Detect which cell encompasses the target text, then output its (X, Y) center coordinate. 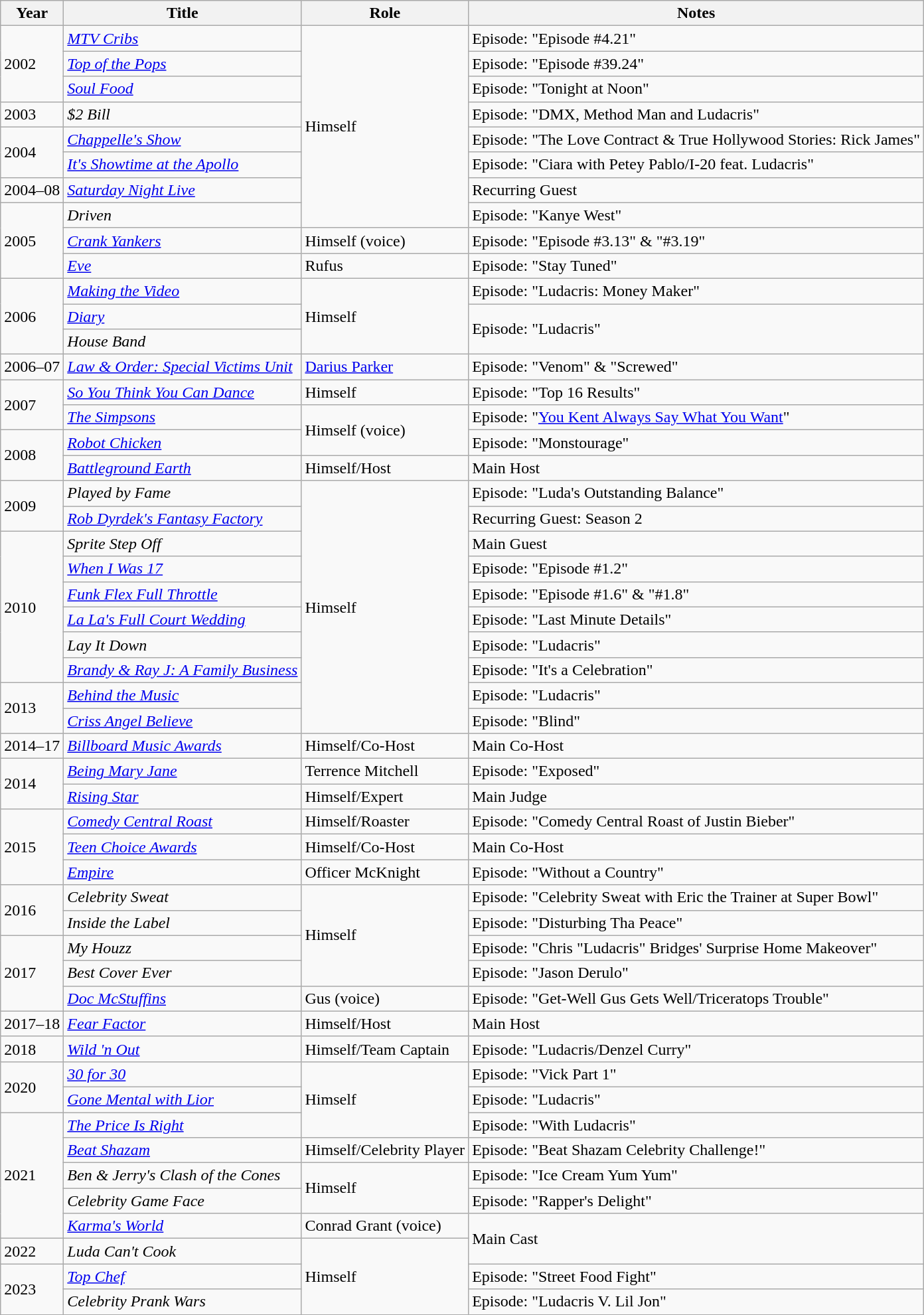
Episode: "Comedy Central Roast of Justin Bieber" (696, 822)
Episode: "DMX, Method Man and Ludacris" (696, 114)
Title (183, 13)
My Houzz (183, 948)
2021 (32, 1176)
Episode: "Ice Cream Yum Yum" (696, 1176)
Episode: "Rapper's Delight" (696, 1201)
Rufus (385, 266)
Main Judge (696, 797)
2002 (32, 64)
Law & Order: Special Victims Unit (183, 367)
Conrad Grant (voice) (385, 1226)
Episode: "Episode #3.13" & "#3.19" (696, 240)
Episode: "Venom" & "Screwed" (696, 367)
Episode: "Blind" (696, 720)
Recurring Guest: Season 2 (696, 518)
2020 (32, 1087)
Episode: "Without a Country" (696, 872)
Making the Video (183, 291)
When I Was 17 (183, 569)
2023 (32, 1289)
Behind the Music (183, 695)
It's Showtime at the Apollo (183, 165)
Episode: "Episode #1.6" & "#1.8" (696, 594)
2013 (32, 708)
2016 (32, 910)
Celebrity Game Face (183, 1201)
Recurring Guest (696, 190)
Episode: "The Love Contract & True Hollywood Stories: Rick James" (696, 139)
The Simpsons (183, 418)
2005 (32, 240)
Episode: "Exposed" (696, 771)
Brandy & Ray J: A Family Business (183, 670)
2022 (32, 1251)
30 for 30 (183, 1074)
2003 (32, 114)
Battleground Earth (183, 468)
2010 (32, 607)
Doc McStuffins (183, 998)
Top of the Pops (183, 64)
Himself/Celebrity Player (385, 1150)
Funk Flex Full Throttle (183, 594)
So You Think You Can Dance (183, 392)
Crank Yankers (183, 240)
Luda Can't Cook (183, 1251)
Episode: "Ciara with Petey Pablo/I-20 feat. Ludacris" (696, 165)
Episode: "Ludacris: Money Maker" (696, 291)
2017–18 (32, 1024)
2006–07 (32, 367)
Played by Fame (183, 493)
Episode: "Monstourage" (696, 443)
Beat Shazam (183, 1150)
2007 (32, 405)
Rob Dyrdek's Fantasy Factory (183, 518)
Main Cast (696, 1239)
Episode: "Vick Part 1" (696, 1074)
Empire (183, 872)
Episode: "Disturbing Tha Peace" (696, 923)
Lay It Down (183, 645)
2017 (32, 973)
MTV Cribs (183, 39)
Chappelle's Show (183, 139)
$2 Bill (183, 114)
Teen Choice Awards (183, 847)
Gone Mental with Lior (183, 1099)
Fear Factor (183, 1024)
Driven (183, 215)
Episode: "Ludacris V. Lil Jon" (696, 1302)
Episode: "Tonight at Noon" (696, 89)
Episode: "It's a Celebration" (696, 670)
Robot Chicken (183, 443)
Episode: "Ludacris/Denzel Curry" (696, 1049)
Episode: "Chris "Ludacris" Bridges' Surprise Home Makeover" (696, 948)
Episode: "Street Food Fight" (696, 1276)
Karma's World (183, 1226)
Episode: "With Ludacris" (696, 1125)
Episode: "Episode #4.21" (696, 39)
Gus (voice) (385, 998)
Terrence Mitchell (385, 771)
Diary (183, 317)
Year (32, 13)
Celebrity Sweat (183, 897)
Darius Parker (385, 367)
2004–08 (32, 190)
Soul Food (183, 89)
Main Guest (696, 544)
Rising Star (183, 797)
Episode: "Kanye West" (696, 215)
Comedy Central Roast (183, 822)
Episode: "Luda's Outstanding Balance" (696, 493)
Himself/Roaster (385, 822)
2018 (32, 1049)
Billboard Music Awards (183, 746)
2014–17 (32, 746)
Wild 'n Out (183, 1049)
Episode: "Beat Shazam Celebrity Challenge!" (696, 1150)
House Band (183, 342)
Inside the Label (183, 923)
Eve (183, 266)
Himself/Expert (385, 797)
Himself/Team Captain (385, 1049)
2006 (32, 316)
Episode: "Episode #1.2" (696, 569)
Episode: "Top 16 Results" (696, 392)
Episode: "Stay Tuned" (696, 266)
2015 (32, 847)
Saturday Night Live (183, 190)
Episode: "Celebrity Sweat with Eric the Trainer at Super Bowl" (696, 897)
2004 (32, 152)
Episode: "Jason Derulo" (696, 973)
Being Mary Jane (183, 771)
2014 (32, 784)
Ben & Jerry's Clash of the Cones (183, 1176)
2008 (32, 455)
Best Cover Ever (183, 973)
Episode: "Get-Well Gus Gets Well/Triceratops Trouble" (696, 998)
Notes (696, 13)
Role (385, 13)
Episode: "You Kent Always Say What You Want" (696, 418)
La La's Full Court Wedding (183, 619)
Episode: "Episode #39.24" (696, 64)
Top Chef (183, 1276)
Officer McKnight (385, 872)
Celebrity Prank Wars (183, 1302)
2009 (32, 506)
Episode: "Last Minute Details" (696, 619)
Sprite Step Off (183, 544)
Criss Angel Believe (183, 720)
The Price Is Right (183, 1125)
